Search for the cell housing the specified text and yield its (x, y) center coordinate. 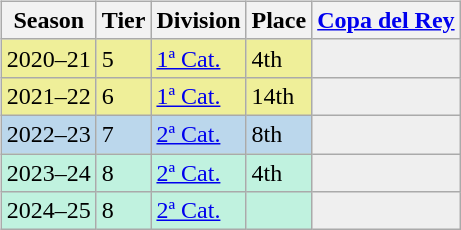
Place (279, 20)
5 (124, 58)
2020–21 (48, 58)
2021–22 (48, 96)
Division (198, 20)
6 (124, 96)
Season (48, 20)
2024–25 (48, 211)
2022–23 (48, 134)
7 (124, 134)
14th (279, 96)
Tier (124, 20)
8th (279, 134)
2023–24 (48, 173)
Copa del Rey (386, 20)
